Search for the cell housing the specified text and yield its (X, Y) center coordinate. 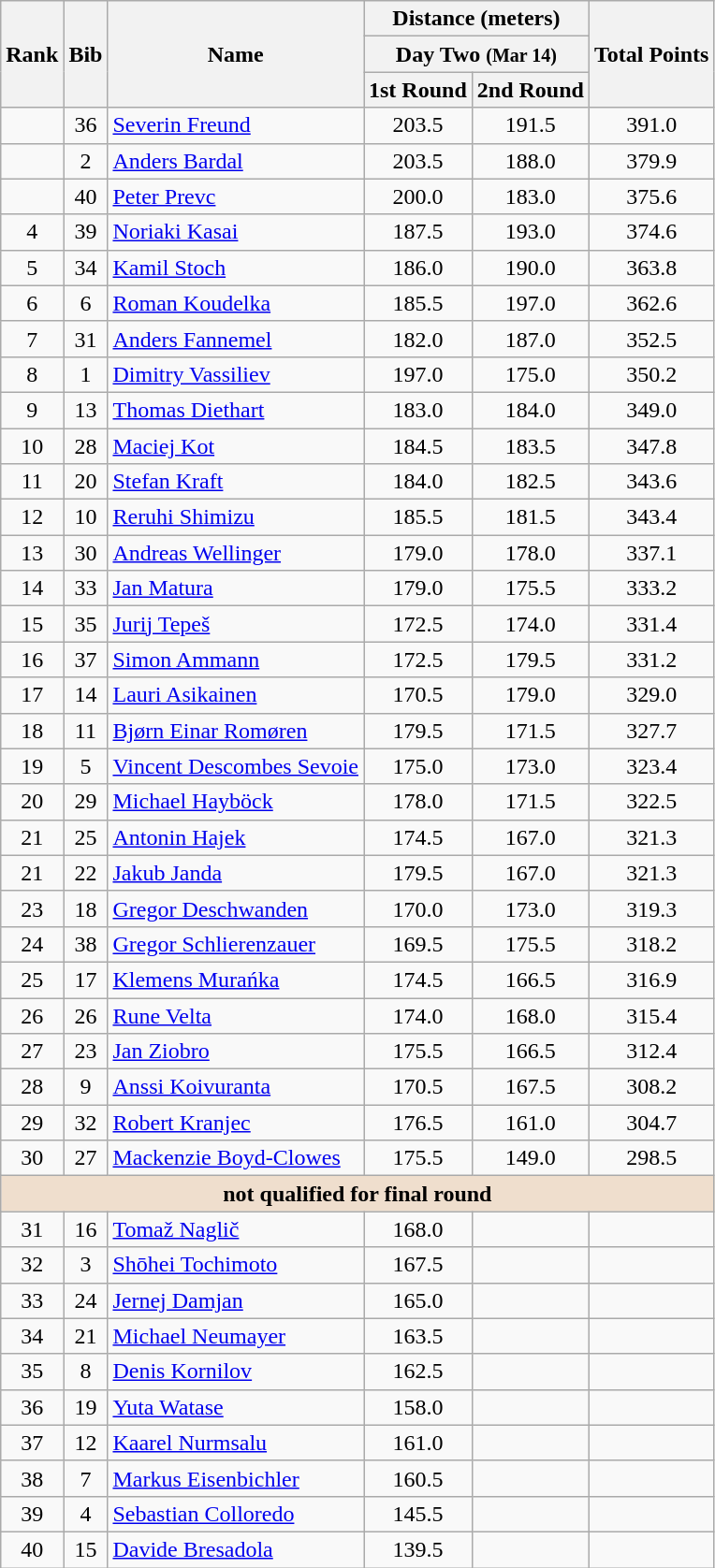
Day Two (Mar 14) (475, 54)
182.0 (417, 339)
1 (86, 374)
187.0 (530, 339)
Kamil Stoch (236, 268)
181.5 (530, 517)
200.0 (417, 196)
319.3 (651, 908)
22 (86, 873)
318.2 (651, 944)
163.5 (417, 1336)
165.0 (417, 1300)
Tomaž Naglič (236, 1229)
316.9 (651, 980)
not qualified for final round (357, 1194)
Shōhei Tochimoto (236, 1265)
Bjørn Einar Romøren (236, 731)
331.2 (651, 660)
182.5 (530, 482)
176.5 (417, 1123)
Severin Freund (236, 125)
343.4 (651, 517)
379.9 (651, 161)
Rank (32, 54)
327.7 (651, 731)
Antonin Hajek (236, 837)
350.2 (651, 374)
Lauri Asikainen (236, 695)
Jan Ziobro (236, 1052)
343.6 (651, 482)
187.5 (417, 232)
329.0 (651, 695)
Distance (meters) (475, 19)
Michael Neumayer (236, 1336)
Gregor Schlierenzauer (236, 944)
Vincent Descombes Sevoie (236, 766)
Anders Fannemel (236, 339)
Jakub Janda (236, 873)
184.5 (417, 446)
Anders Bardal (236, 161)
191.5 (530, 125)
362.6 (651, 303)
Davide Bresadola (236, 1549)
Kaarel Nurmsalu (236, 1443)
Yuta Watase (236, 1407)
3 (86, 1265)
170.0 (417, 908)
Markus Eisenbichler (236, 1478)
Reruhi Shimizu (236, 517)
Michael Hayböck (236, 802)
Peter Prevc (236, 196)
186.0 (417, 268)
Total Points (651, 54)
145.5 (417, 1514)
2nd Round (530, 90)
374.6 (651, 232)
1st Round (417, 90)
333.2 (651, 588)
160.5 (417, 1478)
337.1 (651, 553)
Maciej Kot (236, 446)
322.5 (651, 802)
169.5 (417, 944)
349.0 (651, 410)
347.8 (651, 446)
352.5 (651, 339)
Bib (86, 54)
Sebastian Colloredo (236, 1514)
Roman Koudelka (236, 303)
Anssi Koivuranta (236, 1087)
Dimitry Vassiliev (236, 374)
139.5 (417, 1549)
Mackenzie Boyd-Clowes (236, 1158)
Robert Kranjec (236, 1123)
Stefan Kraft (236, 482)
Klemens Murańka (236, 980)
Gregor Deschwanden (236, 908)
Noriaki Kasai (236, 232)
Andreas Wellinger (236, 553)
Jernej Damjan (236, 1300)
158.0 (417, 1407)
Name (236, 54)
308.2 (651, 1087)
315.4 (651, 1015)
Denis Kornilov (236, 1372)
190.0 (530, 268)
162.5 (417, 1372)
298.5 (651, 1158)
391.0 (651, 125)
183.5 (530, 446)
Thomas Diethart (236, 410)
304.7 (651, 1123)
188.0 (530, 161)
312.4 (651, 1052)
Jurij Tepeš (236, 624)
323.4 (651, 766)
375.6 (651, 196)
193.0 (530, 232)
149.0 (530, 1158)
331.4 (651, 624)
Jan Matura (236, 588)
363.8 (651, 268)
2 (86, 161)
Simon Ammann (236, 660)
Rune Velta (236, 1015)
